Pinpoint the cell where the given text exists, returning its [x, y] midpoint coordinate. 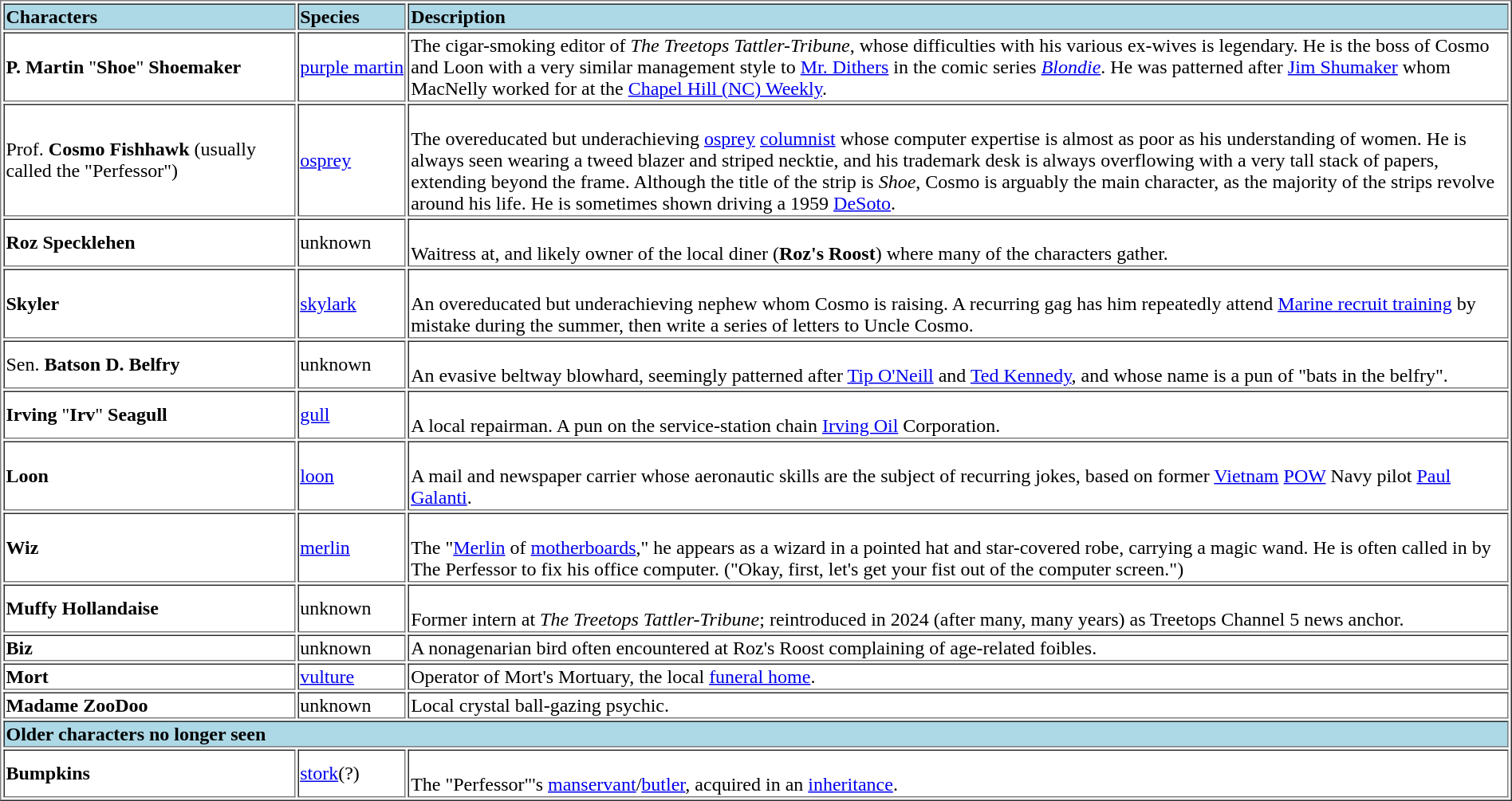
purple martin [352, 67]
Biz [149, 647]
merlin [352, 548]
Roz Specklehen [149, 242]
Muffy Hollandaise [149, 609]
osprey [352, 159]
Irving "Irv" Seagull [149, 414]
An evasive beltway blowhard, seemingly patterned after Tip O'Neill and Ted Kennedy, and whose name is a pun of "bats in the belfry". [959, 365]
Prof. Cosmo Fishhawk (usually called the "Perfessor") [149, 159]
stork(?) [352, 773]
Bumpkins [149, 773]
Loon [149, 477]
Former intern at The Treetops Tattler-Tribune; reintroduced in 2024 (after many, many years) as Treetops Channel 5 news anchor. [959, 609]
Skyler [149, 304]
Local crystal ball-gazing psychic. [959, 705]
A local repairman. A pun on the service-station chain Irving Oil Corporation. [959, 414]
Waitress at, and likely owner of the local diner (Roz's Roost) where many of the characters gather. [959, 242]
A mail and newspaper carrier whose aeronautic skills are the subject of recurring jokes, based on former Vietnam POW Navy pilot Paul Galanti. [959, 477]
Description [959, 16]
loon [352, 477]
Mort [149, 676]
vulture [352, 676]
P. Martin "Shoe" Shoemaker [149, 67]
Older characters no longer seen [756, 733]
skylark [352, 304]
A nonagenarian bird often encountered at Roz's Roost complaining of age-related foibles. [959, 647]
Wiz [149, 548]
Operator of Mort's Mortuary, the local funeral home. [959, 676]
gull [352, 414]
Madame ZooDoo [149, 705]
Species [352, 16]
Characters [149, 16]
Sen. Batson D. Belfry [149, 365]
The "Perfessor"'s manservant/butler, acquired in an inheritance. [959, 773]
